Capture the cell that displays the provided text and extract its (X, Y) central coordinate. 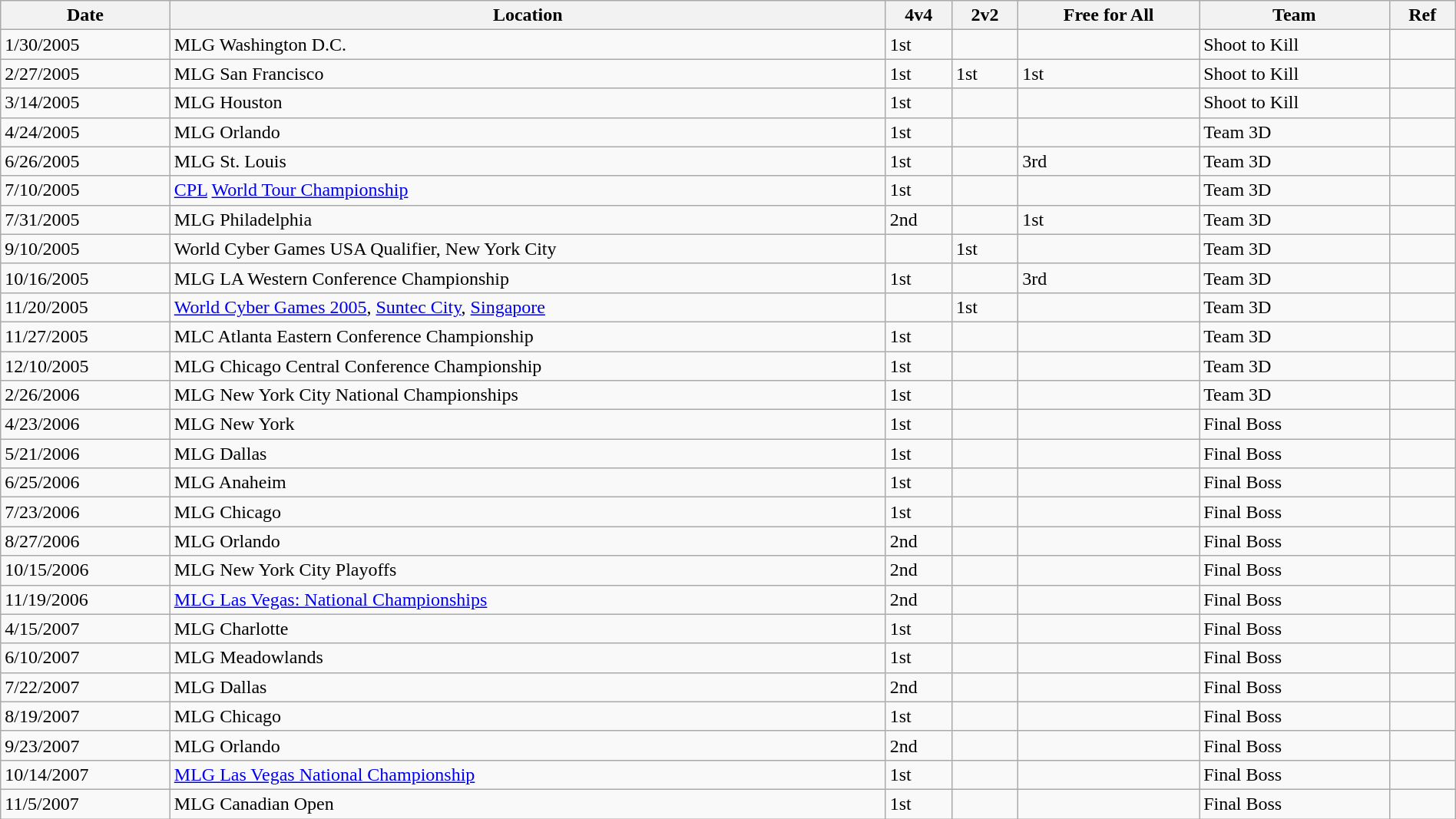
11/5/2007 (86, 804)
4/24/2005 (86, 132)
MLG LA Western Conference Championship (528, 278)
10/15/2006 (86, 570)
MLG New York City Playoffs (528, 570)
World Cyber Games 2005, Suntec City, Singapore (528, 307)
6/26/2005 (86, 161)
11/27/2005 (86, 336)
CPL World Tour Championship (528, 190)
3/14/2005 (86, 103)
Date (86, 15)
MLG New York (528, 424)
Location (528, 15)
1/30/2005 (86, 45)
Free for All (1109, 15)
Ref (1422, 15)
4v4 (918, 15)
11/19/2006 (86, 599)
9/23/2007 (86, 745)
2v2 (984, 15)
7/23/2006 (86, 512)
Team (1295, 15)
9/10/2005 (86, 249)
MLG Anaheim (528, 483)
MLG Houston (528, 103)
2/26/2006 (86, 395)
10/14/2007 (86, 774)
6/25/2006 (86, 483)
10/16/2005 (86, 278)
8/27/2006 (86, 541)
6/10/2007 (86, 658)
11/20/2005 (86, 307)
8/19/2007 (86, 716)
4/15/2007 (86, 629)
7/22/2007 (86, 687)
MLG Philadelphia (528, 220)
MLG San Francisco (528, 74)
2/27/2005 (86, 74)
MLG Charlotte (528, 629)
MLG Washington D.C. (528, 45)
MLC Atlanta Eastern Conference Championship (528, 336)
12/10/2005 (86, 366)
MLG Canadian Open (528, 804)
7/31/2005 (86, 220)
MLG Chicago Central Conference Championship (528, 366)
7/10/2005 (86, 190)
MLG Meadowlands (528, 658)
5/21/2006 (86, 454)
MLG Las Vegas National Championship (528, 774)
MLG Las Vegas: National Championships (528, 599)
World Cyber Games USA Qualifier, New York City (528, 249)
MLG St. Louis (528, 161)
MLG New York City National Championships (528, 395)
4/23/2006 (86, 424)
